Provide the [X, Y] coordinate of the cell's center where the given text is located.  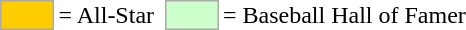
= All-Star [106, 15]
